Pinpoint the cell where the given text exists, returning its (x, y) midpoint coordinate. 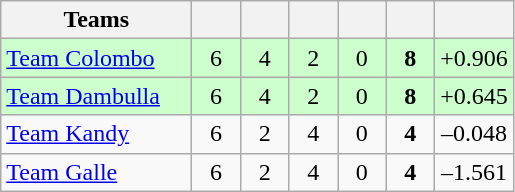
Teams (96, 20)
+0.645 (474, 96)
Team Kandy (96, 134)
+0.906 (474, 58)
–0.048 (474, 134)
Team Galle (96, 172)
Team Colombo (96, 58)
Team Dambulla (96, 96)
–1.561 (474, 172)
